Pinpoint the cell where the given text exists, returning its (X, Y) midpoint coordinate. 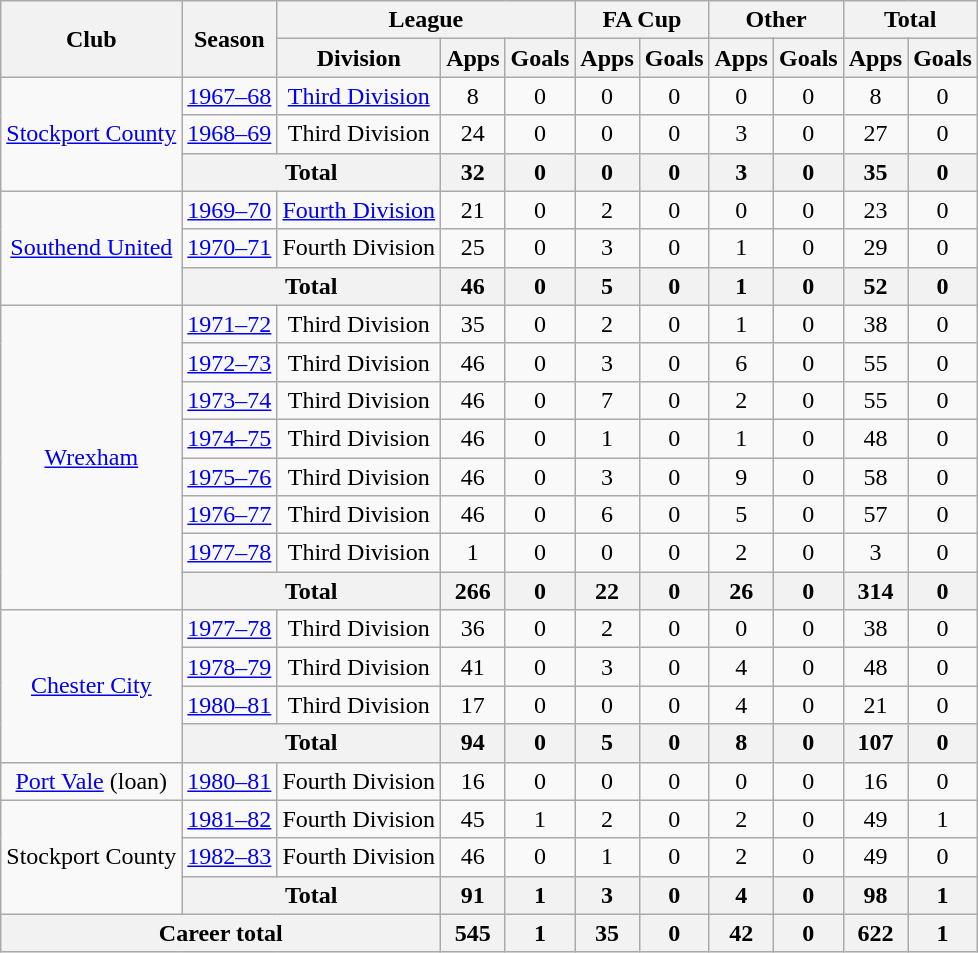
41 (473, 667)
24 (473, 134)
107 (875, 743)
Season (230, 39)
Wrexham (92, 457)
1969–70 (230, 210)
622 (875, 933)
1976–77 (230, 515)
1975–76 (230, 477)
Chester City (92, 686)
1970–71 (230, 248)
29 (875, 248)
7 (607, 400)
1974–75 (230, 438)
Career total (221, 933)
27 (875, 134)
23 (875, 210)
314 (875, 591)
32 (473, 172)
1982–83 (230, 857)
1968–69 (230, 134)
Club (92, 39)
52 (875, 286)
58 (875, 477)
266 (473, 591)
42 (741, 933)
1971–72 (230, 324)
Port Vale (loan) (92, 781)
Southend United (92, 248)
91 (473, 895)
1973–74 (230, 400)
26 (741, 591)
45 (473, 819)
36 (473, 629)
57 (875, 515)
FA Cup (642, 20)
League (426, 20)
1972–73 (230, 362)
9 (741, 477)
17 (473, 705)
1981–82 (230, 819)
25 (473, 248)
Other (776, 20)
98 (875, 895)
1967–68 (230, 96)
Division (359, 58)
94 (473, 743)
1978–79 (230, 667)
545 (473, 933)
22 (607, 591)
